Scan for the cell matching the given text and deliver its (x, y) coordinate at center. 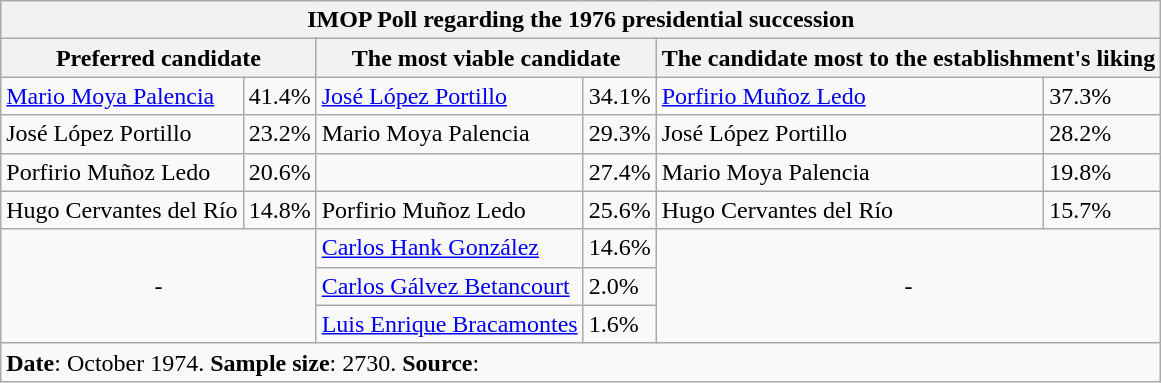
Preferred candidate (158, 58)
34.1% (620, 96)
37.3% (1102, 96)
23.2% (280, 134)
The candidate most to the establishment's liking (908, 58)
41.4% (280, 96)
28.2% (1102, 134)
Luis Enrique Bracamontes (450, 324)
2.0% (620, 286)
IMOP Poll regarding the 1976 presidential succession (581, 20)
27.4% (620, 172)
19.8% (1102, 172)
Date: October 1974. Sample size: 2730. Source: (581, 362)
15.7% (1102, 210)
14.8% (280, 210)
Carlos Gálvez Betancourt (450, 286)
1.6% (620, 324)
The most viable candidate (486, 58)
Carlos Hank González (450, 248)
20.6% (280, 172)
29.3% (620, 134)
25.6% (620, 210)
14.6% (620, 248)
